Scan for the cell matching the given text and deliver its (x, y) coordinate at center. 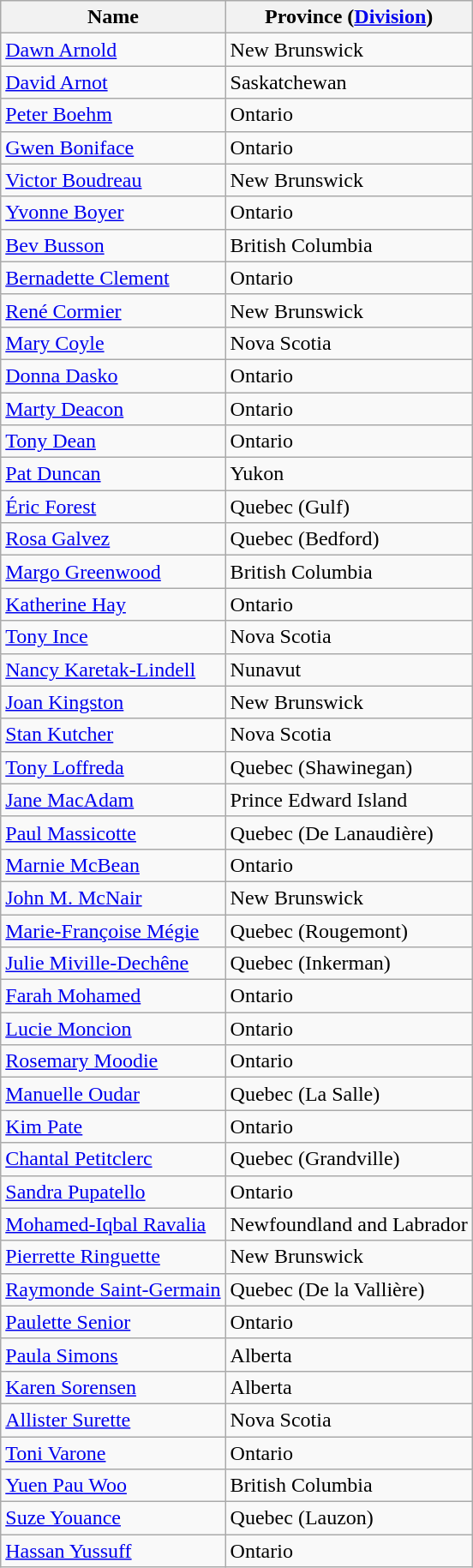
Quebec (La Salle) (349, 1094)
Yukon (349, 474)
Joan Kingston (113, 702)
Rosa Galvez (113, 539)
Tony Dean (113, 442)
Name (113, 17)
Province (Division) (349, 17)
Manuelle Oudar (113, 1094)
Pat Duncan (113, 474)
Allister Surette (113, 1420)
Pierrette Ringuette (113, 1257)
Saskatchewan (349, 82)
Yuen Pau Woo (113, 1486)
Tony Ince (113, 637)
Quebec (Grandville) (349, 1159)
Chantal Petitclerc (113, 1159)
Paulette Senior (113, 1322)
Rosemary Moodie (113, 1061)
Katherine Hay (113, 604)
Margo Greenwood (113, 572)
Tony Loffreda (113, 767)
Donna Dasko (113, 375)
Victor Boudreau (113, 180)
Mohamed-Iqbal Ravalia (113, 1224)
Bernadette Clement (113, 278)
Lucie Moncion (113, 1029)
Paula Simons (113, 1355)
Dawn Arnold (113, 50)
Paul Massicotte (113, 832)
John M. McNair (113, 898)
Stan Kutcher (113, 735)
Yvonne Boyer (113, 213)
Marty Deacon (113, 409)
Quebec (Rougemont) (349, 930)
Marnie McBean (113, 865)
Peter Boehm (113, 115)
Kim Pate (113, 1126)
Raymonde Saint-Germain (113, 1289)
Nancy Karetak-Lindell (113, 670)
Mary Coyle (113, 343)
Julie Miville-Dechêne (113, 964)
Éric Forest (113, 507)
David Arnot (113, 82)
Marie-Françoise Mégie (113, 930)
Farah Mohamed (113, 996)
Quebec (De Lanaudière) (349, 832)
Jane MacAdam (113, 800)
Nunavut (349, 670)
Prince Edward Island (349, 800)
Quebec (Inkerman) (349, 964)
Quebec (De la Vallière) (349, 1289)
Quebec (Shawinegan) (349, 767)
Bev Busson (113, 245)
Gwen Boniface (113, 147)
René Cormier (113, 310)
Karen Sorensen (113, 1387)
Quebec (Bedford) (349, 539)
Newfoundland and Labrador (349, 1224)
Toni Varone (113, 1453)
Quebec (Lauzon) (349, 1518)
Quebec (Gulf) (349, 507)
Suze Youance (113, 1518)
Hassan Yussuff (113, 1551)
Sandra Pupatello (113, 1192)
